Detect which cell encompasses the target text, then output its (x, y) center coordinate. 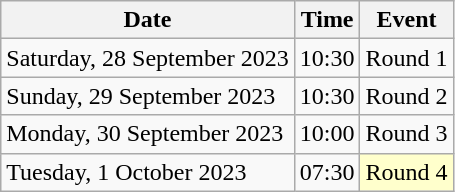
Round 3 (406, 134)
Sunday, 29 September 2023 (148, 96)
Round 2 (406, 96)
Round 1 (406, 58)
Saturday, 28 September 2023 (148, 58)
Round 4 (406, 172)
Tuesday, 1 October 2023 (148, 172)
Monday, 30 September 2023 (148, 134)
Date (148, 20)
07:30 (327, 172)
Event (406, 20)
10:00 (327, 134)
Time (327, 20)
